Identify which cell holds the provided text, then report its (x, y) central coordinate. 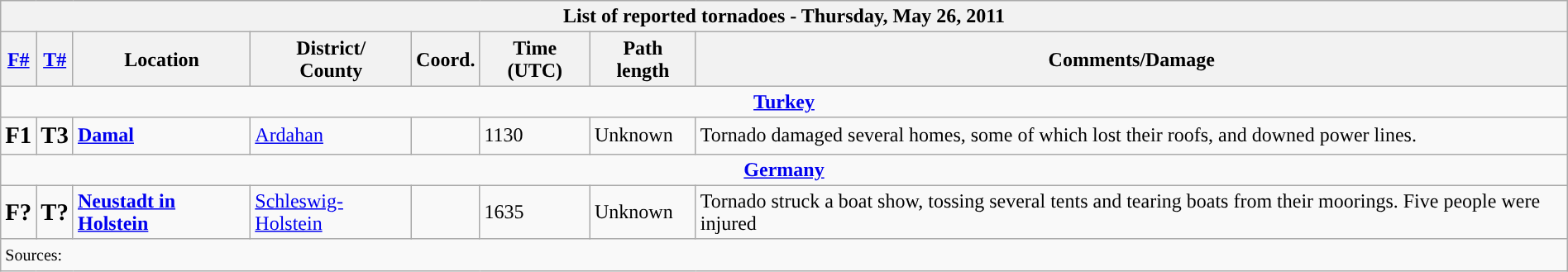
Path length (643, 60)
Tornado damaged several homes, some of which lost their roofs, and downed power lines. (1131, 136)
1130 (535, 136)
T# (55, 60)
1635 (535, 212)
Coord. (446, 60)
F? (18, 212)
Ardahan (331, 136)
F1 (18, 136)
District/County (331, 60)
Location (161, 60)
Tornado struck a boat show, tossing several tents and tearing boats from their moorings. Five people were injured (1131, 212)
List of reported tornadoes - Thursday, May 26, 2011 (784, 17)
T? (55, 212)
Time (UTC) (535, 60)
Schleswig-Holstein (331, 212)
Damal (161, 136)
Germany (784, 169)
T3 (55, 136)
Comments/Damage (1131, 60)
Turkey (784, 102)
F# (18, 60)
Sources: (784, 255)
Neustadt in Holstein (161, 212)
